Scan for the cell matching the given text and deliver its [X, Y] coordinate at center. 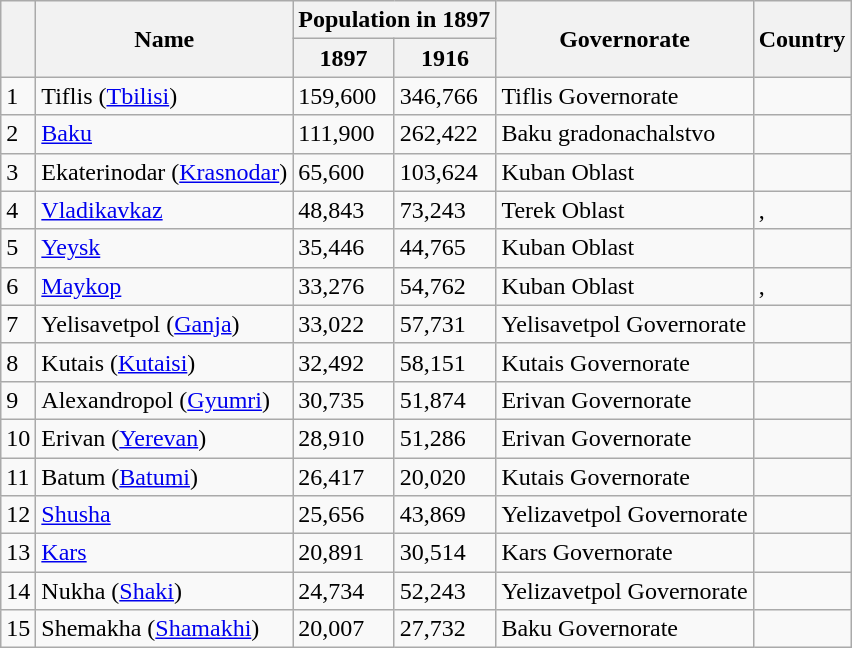
Vladikavkaz [164, 210]
Baku [164, 134]
8 [18, 362]
159,600 [344, 96]
20,007 [344, 629]
11 [18, 477]
262,422 [445, 134]
Kars Governorate [624, 553]
Population in 1897 [394, 20]
15 [18, 629]
27,732 [445, 629]
Terek Oblast [624, 210]
5 [18, 248]
Maykop [164, 286]
24,734 [344, 591]
3 [18, 172]
6 [18, 286]
32,492 [344, 362]
58,151 [445, 362]
73,243 [445, 210]
7 [18, 324]
Shusha [164, 515]
Yeysk [164, 248]
28,910 [344, 438]
65,600 [344, 172]
346,766 [445, 96]
26,417 [344, 477]
Batum (Batumi) [164, 477]
1 [18, 96]
Alexandropol (Gyumri) [164, 400]
30,514 [445, 553]
2 [18, 134]
Erivan (Yerevan) [164, 438]
Tiflis (Tbilisi) [164, 96]
Nukha (Shaki) [164, 591]
51,874 [445, 400]
20,891 [344, 553]
48,843 [344, 210]
20,020 [445, 477]
54,762 [445, 286]
14 [18, 591]
12 [18, 515]
33,276 [344, 286]
13 [18, 553]
44,765 [445, 248]
Baku Governorate [624, 629]
111,900 [344, 134]
35,446 [344, 248]
Kutais (Kutaisi) [164, 362]
33,022 [344, 324]
Shemakha (Shamakhi) [164, 629]
10 [18, 438]
25,656 [344, 515]
Name [164, 39]
1897 [344, 58]
Ekaterinodar (Krasnodar) [164, 172]
Tiflis Governorate [624, 96]
1916 [445, 58]
Baku gradonachalstvo [624, 134]
57,731 [445, 324]
Yelisavetpol (Ganja) [164, 324]
103,624 [445, 172]
Kars [164, 553]
Yelisavetpol Governorate [624, 324]
9 [18, 400]
30,735 [344, 400]
4 [18, 210]
43,869 [445, 515]
52,243 [445, 591]
Country [802, 39]
Governorate [624, 39]
51,286 [445, 438]
